Output the [x, y] coordinate of the center of the cell containing the given text.  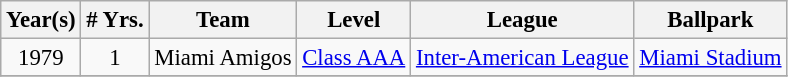
Miami Stadium [710, 58]
Year(s) [41, 20]
Miami Amigos [223, 58]
1 [115, 58]
Class AAA [354, 58]
Level [354, 20]
1979 [41, 58]
Ballpark [710, 20]
# Yrs. [115, 20]
Team [223, 20]
Inter-American League [522, 58]
League [522, 20]
